Return the [X, Y] coordinate for the center point of the cell that contains the specified text.  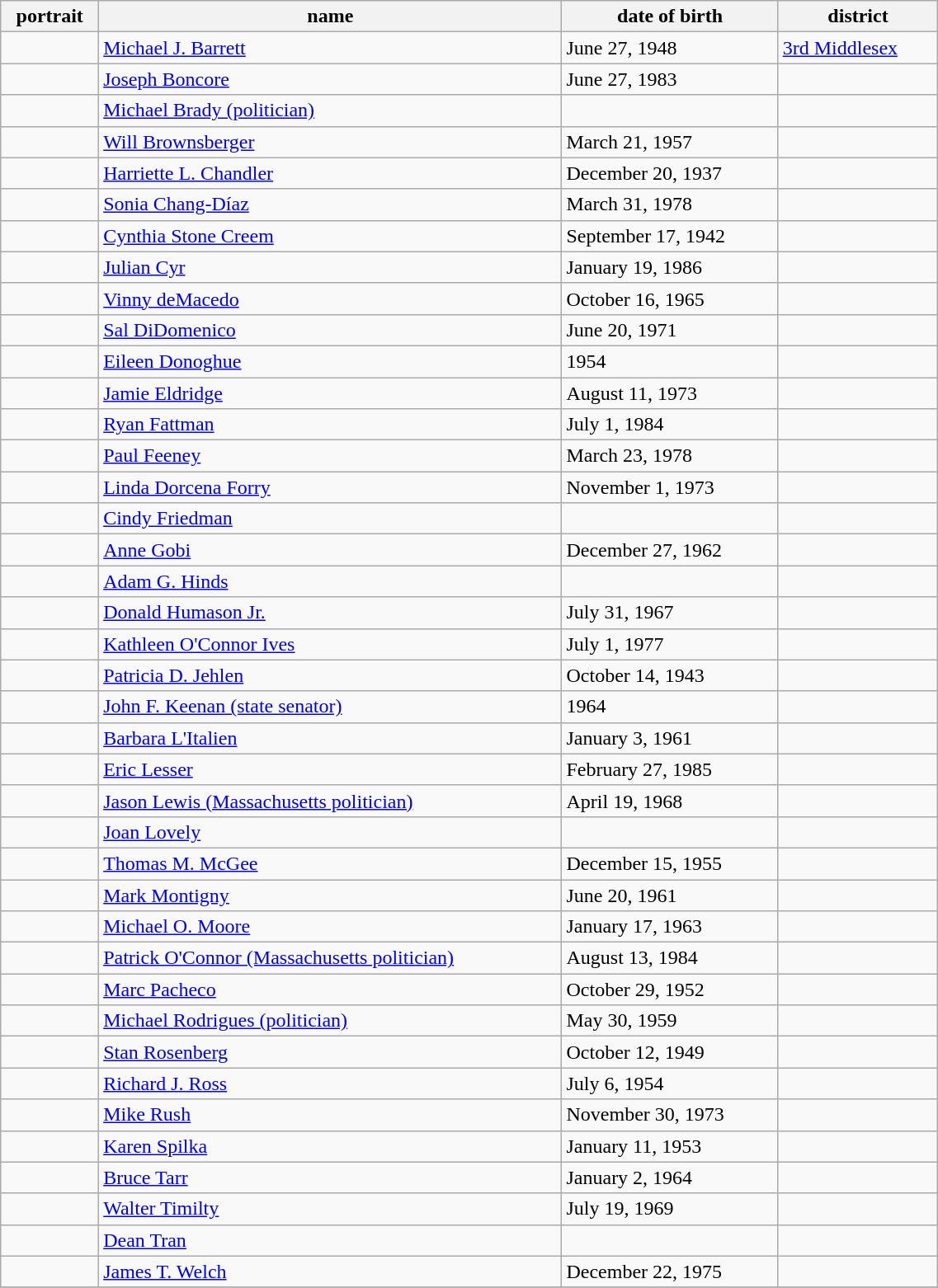
Cynthia Stone Creem [330, 236]
Anne Gobi [330, 550]
January 2, 1964 [670, 1178]
June 20, 1961 [670, 895]
Eileen Donoghue [330, 361]
Michael Rodrigues (politician) [330, 1021]
Vinny deMacedo [330, 298]
January 11, 1953 [670, 1146]
1954 [670, 361]
April 19, 1968 [670, 801]
Joan Lovely [330, 832]
February 27, 1985 [670, 769]
Eric Lesser [330, 769]
September 17, 1942 [670, 236]
August 13, 1984 [670, 958]
June 27, 1948 [670, 48]
Julian Cyr [330, 267]
Kathleen O'Connor Ives [330, 644]
Mark Montigny [330, 895]
Stan Rosenberg [330, 1052]
January 19, 1986 [670, 267]
3rd Middlesex [858, 48]
November 1, 1973 [670, 487]
James T. Welch [330, 1272]
October 16, 1965 [670, 298]
August 11, 1973 [670, 393]
December 20, 1937 [670, 173]
Joseph Boncore [330, 79]
July 1, 1984 [670, 425]
Walter Timilty [330, 1209]
Sal DiDomenico [330, 330]
Richard J. Ross [330, 1084]
Jason Lewis (Massachusetts politician) [330, 801]
October 29, 1952 [670, 990]
June 27, 1983 [670, 79]
district [858, 16]
Harriette L. Chandler [330, 173]
Linda Dorcena Forry [330, 487]
Cindy Friedman [330, 519]
Dean Tran [330, 1240]
March 31, 1978 [670, 204]
name [330, 16]
June 20, 1971 [670, 330]
1964 [670, 707]
Patrick O'Connor (Massachusetts politician) [330, 958]
Will Brownsberger [330, 142]
Mike Rush [330, 1115]
Paul Feeney [330, 456]
John F. Keenan (state senator) [330, 707]
Adam G. Hinds [330, 581]
January 17, 1963 [670, 927]
Sonia Chang-Díaz [330, 204]
Michael O. Moore [330, 927]
March 23, 1978 [670, 456]
Michael Brady (politician) [330, 110]
Thomas M. McGee [330, 863]
Barbara L'Italien [330, 738]
Karen Spilka [330, 1146]
December 27, 1962 [670, 550]
December 22, 1975 [670, 1272]
Patricia D. Jehlen [330, 675]
July 31, 1967 [670, 613]
Donald Humason Jr. [330, 613]
October 12, 1949 [670, 1052]
November 30, 1973 [670, 1115]
December 15, 1955 [670, 863]
portrait [49, 16]
January 3, 1961 [670, 738]
Michael J. Barrett [330, 48]
Bruce Tarr [330, 1178]
July 6, 1954 [670, 1084]
Marc Pacheco [330, 990]
Jamie Eldridge [330, 393]
July 19, 1969 [670, 1209]
October 14, 1943 [670, 675]
July 1, 1977 [670, 644]
date of birth [670, 16]
Ryan Fattman [330, 425]
May 30, 1959 [670, 1021]
March 21, 1957 [670, 142]
